Extract the (x, y) coordinate from the center of the cell holding the provided text.  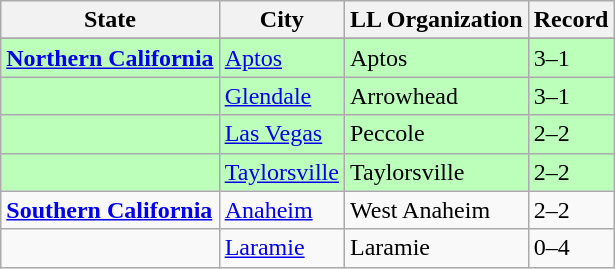
City (282, 20)
LL Organization (436, 20)
Peccole (436, 134)
Northern California (110, 58)
0–4 (571, 248)
Anaheim (282, 210)
Glendale (282, 96)
Las Vegas (282, 134)
Arrowhead (436, 96)
West Anaheim (436, 210)
Southern California (110, 210)
Record (571, 20)
State (110, 20)
